Identify which cell holds the provided text, then report its [X, Y] central coordinate. 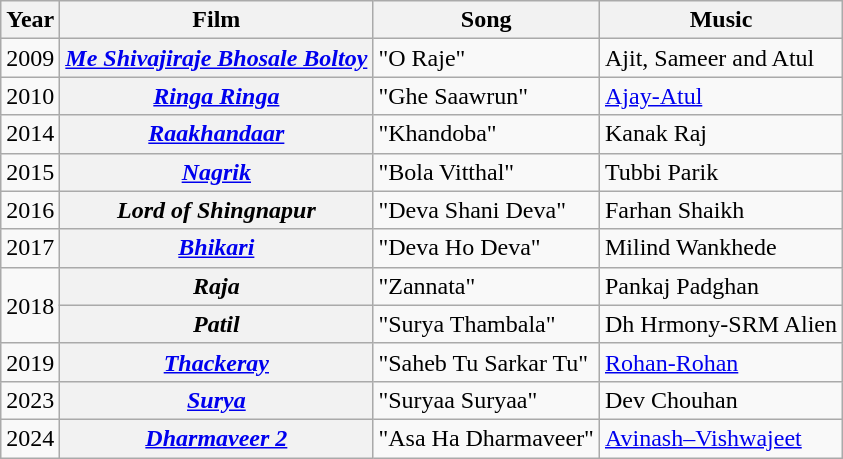
Tubbi Parik [720, 172]
2018 [30, 305]
Farhan Shaikh [720, 210]
Music [720, 20]
"Zannata" [486, 286]
"Surya Thambala" [486, 324]
Pankaj Padghan [720, 286]
Dev Chouhan [720, 400]
Patil [216, 324]
"Ghe Saawrun" [486, 96]
"Deva Shani Deva" [486, 210]
Ringa Ringa [216, 96]
Ajay-Atul [720, 96]
2010 [30, 96]
2024 [30, 438]
Milind Wankhede [720, 248]
2016 [30, 210]
Me Shivajiraje Bhosale Boltoy [216, 58]
"O Raje" [486, 58]
"Deva Ho Deva" [486, 248]
2023 [30, 400]
2009 [30, 58]
2017 [30, 248]
Dharmaveer 2 [216, 438]
Kanak Raj [720, 134]
"Saheb Tu Sarkar Tu" [486, 362]
"Asa Ha Dharmaveer" [486, 438]
Film [216, 20]
Avinash–Vishwajeet [720, 438]
Raakhandaar [216, 134]
"Khandoba" [486, 134]
Dh Hrmony-SRM Alien [720, 324]
2015 [30, 172]
Rohan-Rohan [720, 362]
2014 [30, 134]
Bhikari [216, 248]
Raja [216, 286]
Year [30, 20]
"Suryaa Suryaa" [486, 400]
"Bola Vitthal" [486, 172]
2019 [30, 362]
Ajit, Sameer and Atul [720, 58]
Nagrik [216, 172]
Thackeray [216, 362]
Song [486, 20]
Lord of Shingnapur [216, 210]
Surya [216, 400]
